Extract the [x, y] coordinate from the center of the cell holding the provided text.  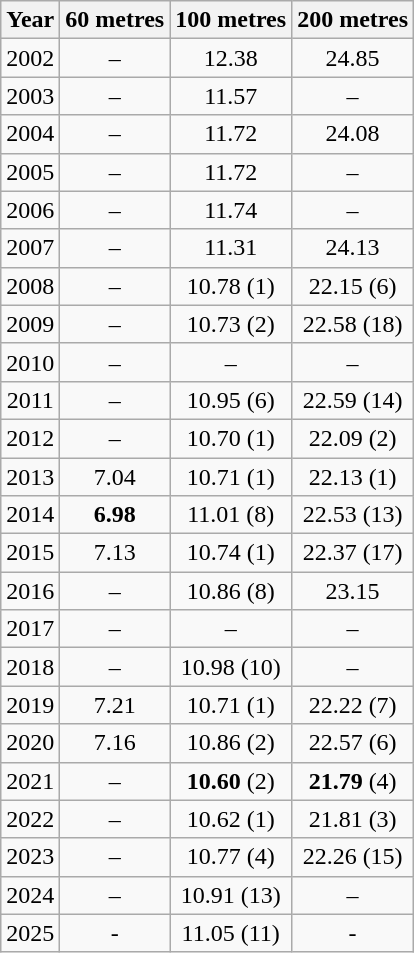
11.31 [231, 248]
2019 [30, 705]
10.86 (8) [231, 591]
200 metres [353, 20]
22.09 (2) [353, 438]
Year [30, 20]
60 metres [115, 20]
21.81 (3) [353, 819]
2020 [30, 743]
10.62 (1) [231, 819]
24.85 [353, 58]
2005 [30, 172]
22.22 (7) [353, 705]
22.57 (6) [353, 743]
2022 [30, 819]
22.58 (18) [353, 324]
2008 [30, 286]
10.86 (2) [231, 743]
2011 [30, 400]
10.98 (10) [231, 667]
22.53 (13) [353, 515]
2017 [30, 629]
2016 [30, 591]
2023 [30, 857]
11.01 (8) [231, 515]
7.13 [115, 553]
7.21 [115, 705]
2004 [30, 134]
10.77 (4) [231, 857]
7.04 [115, 477]
100 metres [231, 20]
2007 [30, 248]
10.74 (1) [231, 553]
2003 [30, 96]
22.15 (6) [353, 286]
11.57 [231, 96]
22.13 (1) [353, 477]
2025 [30, 933]
10.73 (2) [231, 324]
10.91 (13) [231, 895]
24.13 [353, 248]
2015 [30, 553]
10.95 (6) [231, 400]
2006 [30, 210]
11.05 (11) [231, 933]
2009 [30, 324]
22.26 (15) [353, 857]
2018 [30, 667]
2002 [30, 58]
7.16 [115, 743]
10.78 (1) [231, 286]
21.79 (4) [353, 781]
2013 [30, 477]
2014 [30, 515]
24.08 [353, 134]
6.98 [115, 515]
23.15 [353, 591]
11.74 [231, 210]
22.59 (14) [353, 400]
2010 [30, 362]
10.60 (2) [231, 781]
22.37 (17) [353, 553]
2021 [30, 781]
12.38 [231, 58]
2024 [30, 895]
2012 [30, 438]
10.70 (1) [231, 438]
